From the cell containing the given text, extract its center point as [x, y] coordinate. 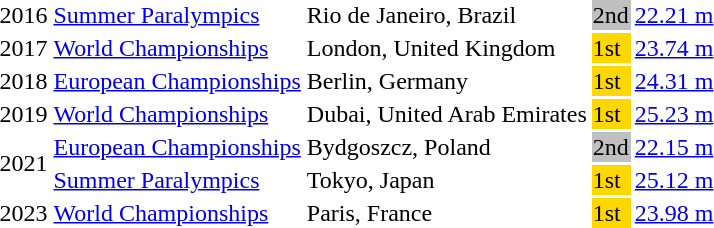
Dubai, United Arab Emirates [446, 114]
London, United Kingdom [446, 48]
Paris, France [446, 213]
Bydgoszcz, Poland [446, 147]
Rio de Janeiro, Brazil [446, 15]
Tokyo, Japan [446, 180]
Berlin, Germany [446, 81]
